Determine the (x, y) coordinate at the center of the cell enclosing the given text.  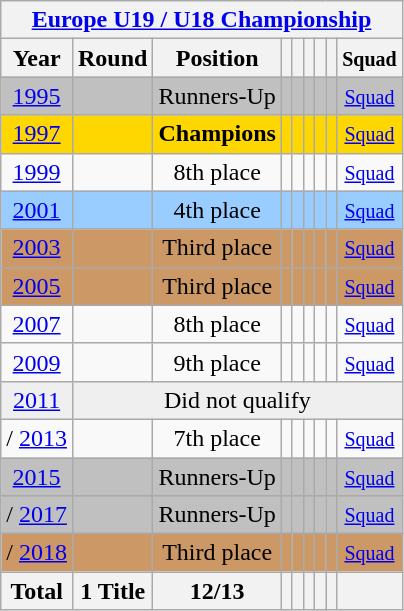
1 Title (112, 591)
1995 (37, 96)
Year (37, 58)
1997 (37, 134)
Champions (217, 134)
/ 2013 (37, 438)
2015 (37, 477)
Did not qualify (237, 400)
/ 2017 (37, 515)
2007 (37, 324)
2005 (37, 286)
2001 (37, 210)
4th place (217, 210)
Round (112, 58)
1999 (37, 172)
/ 2018 (37, 553)
Position (217, 58)
Total (37, 591)
Europe U19 / U18 Championship (202, 20)
2003 (37, 248)
9th place (217, 362)
12/13 (217, 591)
2011 (37, 400)
2009 (37, 362)
7th place (217, 438)
